Return (X, Y) of the center of cell containing provided text 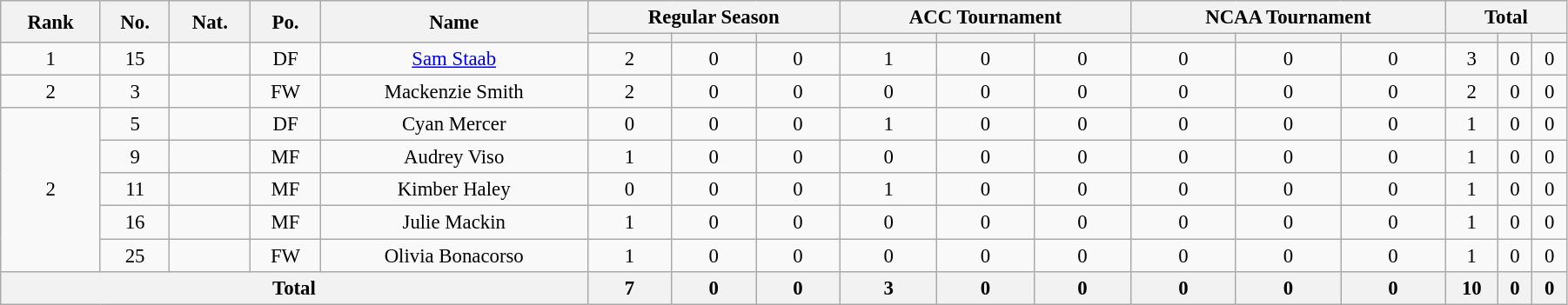
Po. (285, 22)
11 (134, 190)
7 (630, 288)
Cyan Mercer (454, 124)
16 (134, 222)
9 (134, 157)
Rank (50, 22)
25 (134, 255)
Julie Mackin (454, 222)
No. (134, 22)
Name (454, 22)
Kimber Haley (454, 190)
NCAA Tournament (1289, 17)
Mackenzie Smith (454, 92)
Audrey Viso (454, 157)
10 (1471, 288)
Nat. (211, 22)
Regular Season (714, 17)
15 (134, 59)
5 (134, 124)
Sam Staab (454, 59)
Olivia Bonacorso (454, 255)
ACC Tournament (985, 17)
